Return (x, y) of the center of cell containing provided text 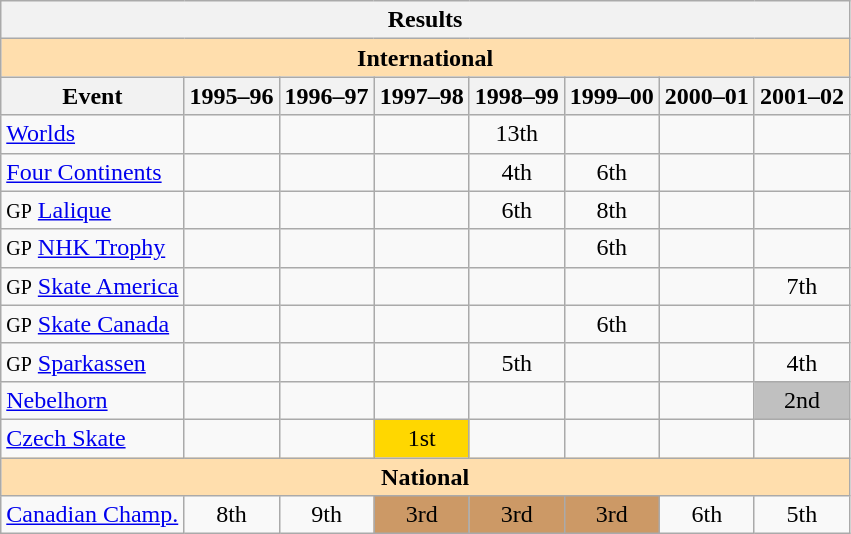
1996–97 (326, 96)
Event (92, 96)
Results (426, 20)
GP Skate Canada (92, 324)
1998–99 (516, 96)
International (426, 58)
2nd (802, 400)
7th (802, 286)
1997–98 (422, 96)
GP Lalique (92, 210)
National (426, 477)
9th (326, 515)
GP Sparkassen (92, 362)
Worlds (92, 134)
Canadian Champ. (92, 515)
Four Continents (92, 172)
2000–01 (706, 96)
13th (516, 134)
GP NHK Trophy (92, 248)
Nebelhorn (92, 400)
Czech Skate (92, 438)
1995–96 (232, 96)
2001–02 (802, 96)
GP Skate America (92, 286)
1999–00 (612, 96)
1st (422, 438)
